Capture the cell that displays the provided text and extract its [x, y] central coordinate. 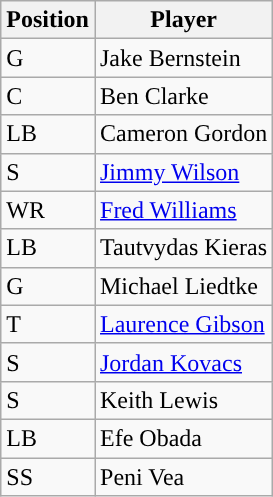
Michael Liedtke [183, 286]
Jake Bernstein [183, 58]
Jimmy Wilson [183, 172]
Tautvydas Kieras [183, 248]
Peni Vea [183, 477]
Position [48, 20]
Player [183, 20]
Keith Lewis [183, 400]
Ben Clarke [183, 96]
Jordan Kovacs [183, 362]
WR [48, 210]
Fred Williams [183, 210]
SS [48, 477]
Laurence Gibson [183, 324]
C [48, 96]
Efe Obada [183, 438]
T [48, 324]
Cameron Gordon [183, 134]
